Locate the cell with the specified text and output its (X, Y) center coordinate. 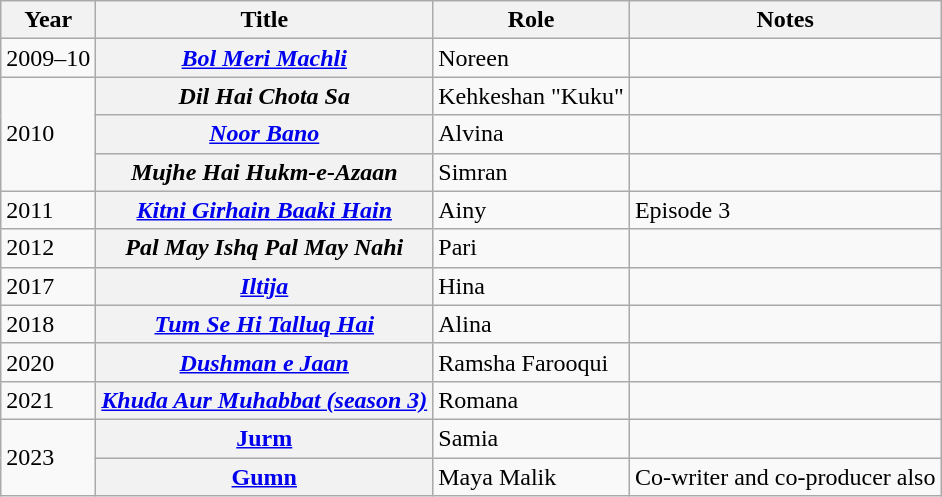
2009–10 (48, 58)
2017 (48, 286)
Romana (532, 400)
2020 (48, 362)
2023 (48, 457)
Samia (532, 438)
Pari (532, 248)
2018 (48, 324)
Mujhe Hai Hukm-e-Azaan (264, 172)
Dil Hai Chota Sa (264, 96)
Alina (532, 324)
Co-writer and co-producer also (785, 477)
Hina (532, 286)
Tum Se Hi Talluq Hai (264, 324)
2010 (48, 134)
Gumn (264, 477)
Iltija (264, 286)
Role (532, 20)
Episode 3 (785, 210)
Year (48, 20)
Noreen (532, 58)
Ainy (532, 210)
Alvina (532, 134)
2011 (48, 210)
Maya Malik (532, 477)
Noor Bano (264, 134)
Bol Meri Machli (264, 58)
Pal May Ishq Pal May Nahi (264, 248)
Simran (532, 172)
2012 (48, 248)
Dushman e Jaan (264, 362)
Title (264, 20)
Jurm (264, 438)
2021 (48, 400)
Ramsha Farooqui (532, 362)
Khuda Aur Muhabbat (season 3) (264, 400)
Kehkeshan "Kuku" (532, 96)
Notes (785, 20)
Kitni Girhain Baaki Hain (264, 210)
